For the text-containing cell, return its midpoint in (x, y) coordinate format. 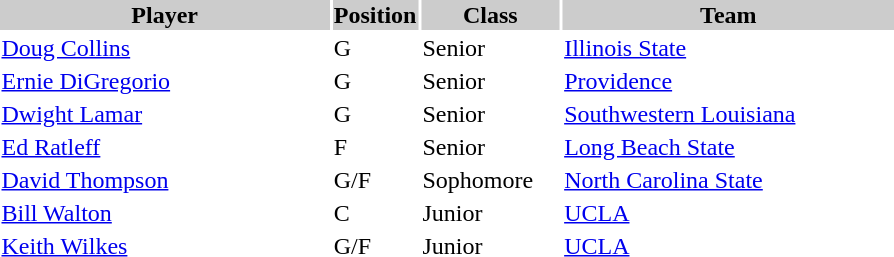
Dwight Lamar (164, 114)
Team (728, 15)
Illinois State (728, 48)
Doug Collins (164, 48)
Bill Walton (164, 213)
G/F (375, 180)
Long Beach State (728, 147)
C (375, 213)
Position (375, 15)
Ernie DiGregorio (164, 81)
UCLA (728, 213)
Class (490, 15)
Player (164, 15)
Ed Ratleff (164, 147)
Sophomore (490, 180)
David Thompson (164, 180)
Providence (728, 81)
North Carolina State (728, 180)
Southwestern Louisiana (728, 114)
Junior (490, 213)
F (375, 147)
